Output the (x, y) coordinate of the center of the cell containing the given text.  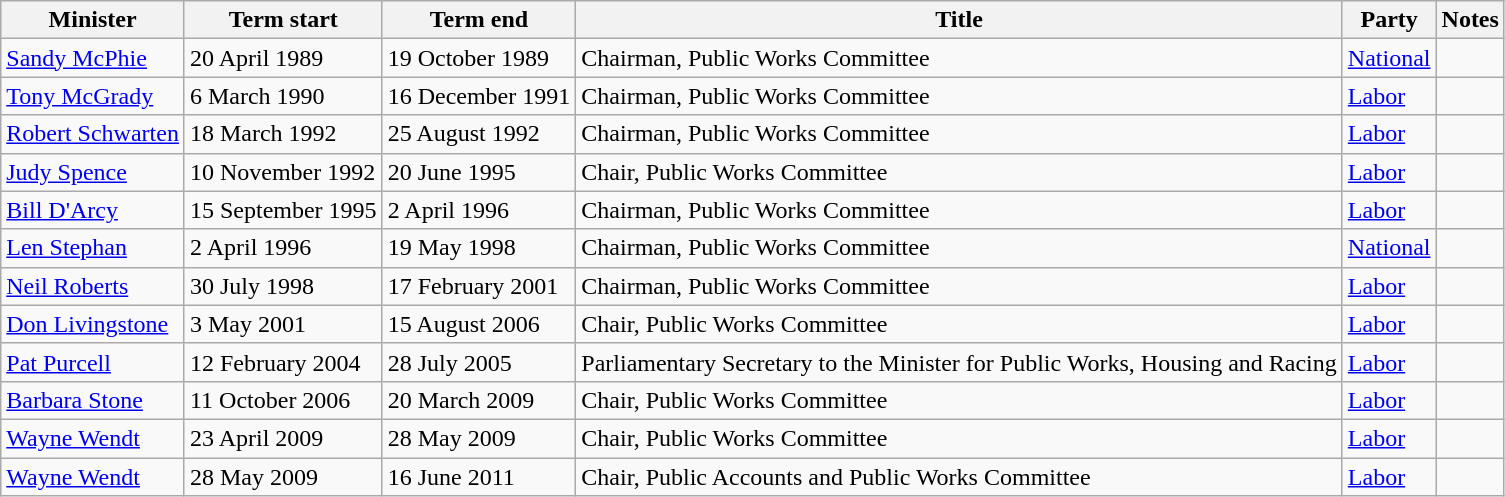
Notes (1470, 20)
28 July 2005 (479, 362)
15 September 1995 (283, 210)
30 July 1998 (283, 286)
Pat Purcell (93, 362)
20 June 1995 (479, 172)
Don Livingstone (93, 324)
17 February 2001 (479, 286)
20 April 1989 (283, 58)
Sandy McPhie (93, 58)
19 October 1989 (479, 58)
3 May 2001 (283, 324)
20 March 2009 (479, 400)
Len Stephan (93, 248)
16 December 1991 (479, 96)
Term end (479, 20)
Minister (93, 20)
15 August 2006 (479, 324)
25 August 1992 (479, 134)
12 February 2004 (283, 362)
Judy Spence (93, 172)
23 April 2009 (283, 438)
Party (1389, 20)
Term start (283, 20)
Tony McGrady (93, 96)
Parliamentary Secretary to the Minister for Public Works, Housing and Racing (960, 362)
Robert Schwarten (93, 134)
16 June 2011 (479, 477)
19 May 1998 (479, 248)
6 March 1990 (283, 96)
18 March 1992 (283, 134)
Neil Roberts (93, 286)
Title (960, 20)
10 November 1992 (283, 172)
Bill D'Arcy (93, 210)
Chair, Public Accounts and Public Works Committee (960, 477)
11 October 2006 (283, 400)
Barbara Stone (93, 400)
